Locate the cell with the specified text and output its (x, y) center coordinate. 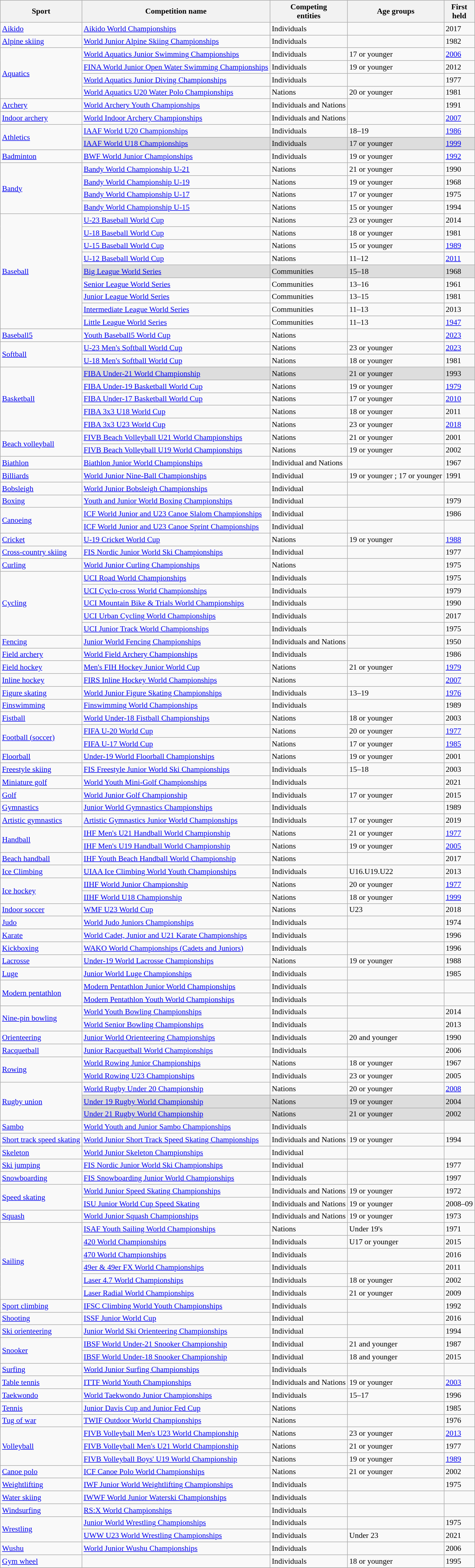
470 World Championships (176, 1255)
Junior World Ski Orienteering Championships (176, 1331)
Nine-pin bowling (41, 1018)
World Junior Alpine Skiing Championships (176, 42)
Taekwondo (41, 1395)
FIVB Volleyball Men's U21 World Championship (176, 1446)
Senior League World Series (176, 284)
Athletics (41, 137)
IAAF World U18 Championships (176, 144)
World Junior Figure Skating Championships (176, 693)
IAAF World U20 Championships (176, 131)
Orienteering (41, 1038)
Fistball (41, 718)
FIVB Volleyball Boys' U19 World Championship (176, 1459)
Laser Radial World Championships (176, 1293)
IFSC Climbing World Youth Championships (176, 1306)
FIS Freestyle Junior World Ski Championships (176, 770)
Racquetball (41, 1050)
Cycling (41, 603)
Individual and Nations (309, 463)
Snowboarding (41, 1178)
World Indoor Archery Championships (176, 118)
Tug of war (41, 1421)
1997 (459, 1178)
Snooker (41, 1351)
Weightlifting (41, 1485)
U-12 Baseball World Cup (176, 259)
Archery (41, 105)
21 and younger (395, 1344)
IIHF World U18 Championship (176, 897)
Basketball (41, 399)
Firstheld (459, 11)
420 World Championships (176, 1242)
World Aquatics U20 Water Polo Championships (176, 92)
Youth Baseball5 World Cup (176, 335)
1947 (459, 323)
Artistic Gymnastics Junior World Championships (176, 821)
Inline hockey (41, 680)
Skeleton (41, 1153)
WAKO World Championships (Cadets and Juniors) (176, 948)
IWF Junior World Weightlifting Championships (176, 1485)
World Junior Bobsleigh Championships (176, 489)
U17 or younger (395, 1242)
Freestyle skiing (41, 770)
Field archery (41, 655)
World Junior Short Track Speed Skating Championships (176, 1140)
Ski jumping (41, 1165)
Bandy World Championship U-21 (176, 169)
World Youth Bowling Championships (176, 1012)
1972 (459, 1191)
Canoe polo (41, 1472)
World Rowing U23 Championships (176, 1076)
UIAA Ice Climbing World Youth Championships (176, 872)
IBSF World Under-21 Snooker Championship (176, 1344)
1982 (459, 42)
Junior World Wrestling Championships (176, 1523)
Under 23 (395, 1536)
2010 (459, 399)
Floorball (41, 757)
Short track speed skating (41, 1140)
Cross-country skiing (41, 552)
U-19 Cricket World Cup (176, 540)
U16.U19.U22 (395, 872)
Junior League World Series (176, 297)
U-15 Baseball World Cup (176, 246)
Surfing (41, 1370)
FIS Snowboarding Junior World Championships (176, 1178)
Karate (41, 936)
Rugby union (41, 1101)
World Youth and Junior Sambo Championships (176, 1127)
World Junior Skeleton Championships (176, 1153)
UCI Urban Cycling World Championships (176, 616)
Ski orienteering (41, 1331)
IWWF World Junior Waterski Championships (176, 1497)
FIFA U-17 World Cup (176, 744)
World Junior Nine-Ball Championships (176, 476)
2004 (459, 1102)
World Aquatics Junior Diving Championships (176, 80)
UCI Road World Championships (176, 578)
Under-19 World Lacrosse Championships (176, 961)
13–15 (395, 297)
1993 (459, 374)
20 and younger (395, 1038)
IHF Youth Beach Handball World Championship (176, 859)
U-23 Baseball World Cup (176, 220)
FIBA 3x3 U23 World Cup (176, 425)
Finswimming (41, 705)
Rowing (41, 1070)
Bandy World Championship U-19 (176, 182)
Golf (41, 795)
Bobsleigh (41, 489)
Little League World Series (176, 323)
1995 (459, 1561)
FIRS Inline Hockey World Championships (176, 680)
FIFA U-20 World Cup (176, 731)
World Junior Wushu Championships (176, 1549)
World Junior Surfing Championships (176, 1370)
Gymnastics (41, 808)
RS:X World Championships (176, 1510)
Badminton (41, 157)
WMF U23 World Cup (176, 910)
49er & 49er FX World Championships (176, 1268)
1987 (459, 1344)
Ice Climbing (41, 872)
1971 (459, 1229)
Canoeing (41, 521)
Cricket (41, 540)
World Youth Mini-Golf Championships (176, 782)
ISAF Youth Sailing World Championships (176, 1229)
UCI Junior Track World Championships (176, 629)
Men's FIH Hockey Junior World Cup (176, 667)
TWIF Outdoor World Championships (176, 1421)
Judo (41, 923)
Big League World Series (176, 271)
Junior World Orienteering Championships (176, 1038)
Baseball5 (41, 335)
Sailing (41, 1261)
Intermediate League World Series (176, 310)
ICF Canoe Polo World Championships (176, 1472)
18–19 (395, 131)
Luge (41, 974)
World Under-18 Fistball Championships (176, 718)
World Judo Juniors Championships (176, 923)
Tennis (41, 1408)
IHF Men's U19 Handball World Championship (176, 846)
BWF World Junior Championships (176, 157)
Volleyball (41, 1446)
Ice hockey (41, 890)
Biathlon Junior World Championships (176, 463)
Laser 4.7 World Championships (176, 1280)
13–16 (395, 284)
ICF World Junior and U23 Canoe Slalom Championships (176, 514)
Aquatics (41, 73)
Speed skating (41, 1197)
Handball (41, 840)
Squash (41, 1216)
2008–09 (459, 1204)
ISSF Junior World Cup (176, 1318)
Gym wheel (41, 1561)
Modern Pentathlon Junior World Championships (176, 987)
World Junior Squash Championships (176, 1216)
Bandy World Championship U-15 (176, 208)
Water skiing (41, 1497)
Curling (41, 565)
IBSF World Under-18 Snooker Championship (176, 1357)
Sport (41, 11)
World Rowing Junior Championships (176, 1063)
Alpine skiing (41, 42)
Billiards (41, 476)
Figure skating (41, 693)
FIBA Under-19 Basketball World Cup (176, 386)
Under 21 Rugby World Championship (176, 1114)
Modern pentathlon (41, 993)
Beach volleyball (41, 444)
World Senior Bowling Championships (176, 1025)
FIBA Under-21 World Championship (176, 374)
Field hockey (41, 667)
Sambo (41, 1127)
IHF Men's U21 Handball World Championship (176, 833)
World Junior Curling Championships (176, 565)
Wushu (41, 1549)
Softball (41, 354)
UCI Mountain Bike & Trials World Championships (176, 603)
Lacrosse (41, 961)
U-18 Men's Softball World Cup (176, 361)
World Cadet, Junior and U21 Karate Championships (176, 936)
FINA World Junior Open Water Swimming Championships (176, 67)
Finswimming World Championships (176, 705)
2019 (459, 821)
Miniature golf (41, 782)
Fencing (41, 642)
U-18 Baseball World Cup (176, 233)
Junior World Fencing Championships (176, 642)
Modern Pentathlon Youth World Championships (176, 999)
Under 19's (395, 1229)
World Archery Youth Championships (176, 105)
1974 (459, 923)
Youth and Junior World Boxing Championships (176, 501)
Competingentities (309, 11)
Baseball (41, 272)
Under-19 World Floorball Championships (176, 757)
2012 (459, 67)
2008 (459, 1089)
11–12 (395, 259)
Beach handball (41, 859)
2009 (459, 1293)
FIVB Beach Volleyball U21 World Championships (176, 437)
Kickboxing (41, 948)
ICF World Junior and U23 Canoe Sprint Championships (176, 527)
1950 (459, 642)
ISU Junior World Cup Speed Skating (176, 1204)
FIVB Beach Volleyball U19 World Championships (176, 450)
Biathlon (41, 463)
FIBA 3x3 U18 World Cup (176, 412)
U-23 Men's Softball World Cup (176, 348)
World Taekwondo Junior Championships (176, 1395)
Under 19 Rugby World Championship (176, 1102)
Aikido (41, 29)
World Junior Speed Skating Championships (176, 1191)
Sport climbing (41, 1306)
Wrestling (41, 1529)
ITTF World Youth Championships (176, 1383)
Football (soccer) (41, 738)
1973 (459, 1216)
Junior World Luge Championships (176, 974)
13–19 (395, 693)
Windsurfing (41, 1510)
Aikido World Championships (176, 29)
Boxing (41, 501)
FIVB Volleyball Men's U23 World Championship (176, 1434)
19 or younger ; 17 or younger (395, 476)
World Junior Golf Championship (176, 795)
U23 (395, 910)
Junior Davis Cup and Junior Fed Cup (176, 1408)
Indoor archery (41, 118)
FIBA Under-17 Basketball World Cup (176, 399)
Bandy World Championship U-17 (176, 195)
Shooting (41, 1318)
Junior World Gymnastics Championships (176, 808)
Indoor soccer (41, 910)
Table tennis (41, 1383)
World Aquatics Junior Swimming Championships (176, 54)
1961 (459, 284)
World Field Archery Championships (176, 655)
Bandy (41, 188)
Artistic gymnastics (41, 821)
Competition name (176, 11)
IIHF World Junior Championship (176, 884)
18 and younger (395, 1357)
Junior Racquetball World Championships (176, 1050)
Age groups (395, 11)
15–17 (395, 1395)
UCI Cyclo-cross World Championships (176, 591)
UWW U23 World Wrestling Championships (176, 1536)
World Rugby Under 20 Championship (176, 1089)
